Return [X, Y] of the center of cell containing provided text 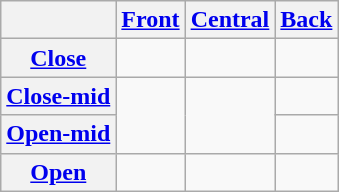
Close-mid [58, 96]
Close [58, 58]
Central [230, 20]
Open-mid [58, 134]
Back [306, 20]
Open [58, 172]
Front [150, 20]
